From the cell containing the given text, extract its center point as [x, y] coordinate. 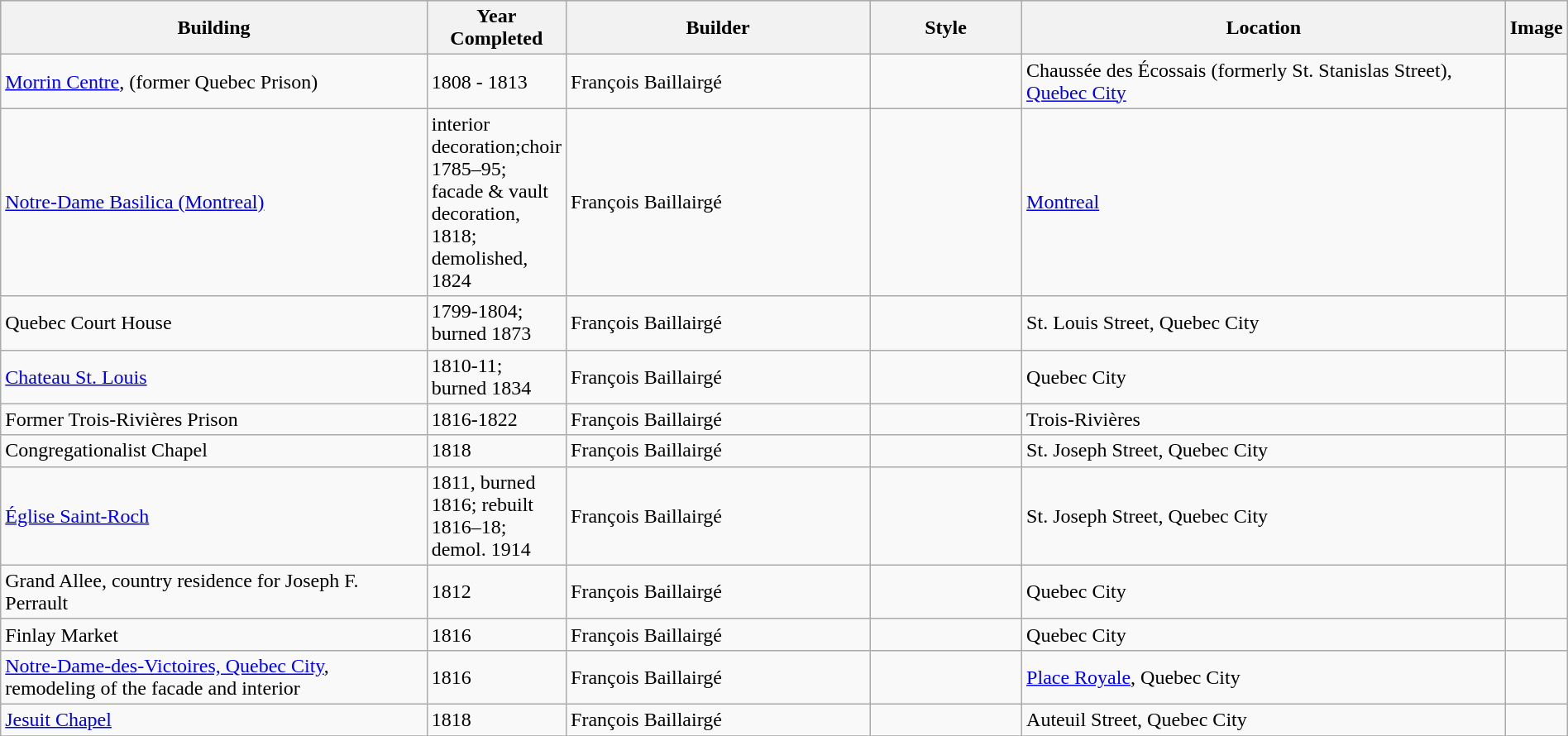
1808 - 1813 [496, 81]
Year Completed [496, 28]
Image [1537, 28]
Congregationalist Chapel [213, 451]
Chaussée des Écossais (formerly St. Stanislas Street), Quebec City [1264, 81]
St. Louis Street, Quebec City [1264, 323]
Grand Allee, country residence for Joseph F. Perrault [213, 592]
Place Royale, Quebec City [1264, 676]
Former Trois-Rivières Prison [213, 419]
interior decoration;choir 1785–95; facade & vault decoration, 1818; demolished, 1824 [496, 202]
1799-1804; burned 1873 [496, 323]
Morrin Centre, (former Quebec Prison) [213, 81]
1811, burned 1816; rebuilt 1816–18; demol. 1914 [496, 516]
Notre-Dame-des-Victoires, Quebec City, remodeling of the facade and interior [213, 676]
Builder [718, 28]
Auteuil Street, Quebec City [1264, 719]
Jesuit Chapel [213, 719]
Location [1264, 28]
Notre-Dame Basilica (Montreal) [213, 202]
Trois-Rivières [1264, 419]
Style [946, 28]
Finlay Market [213, 634]
Montreal [1264, 202]
Chateau St. Louis [213, 377]
Building [213, 28]
1812 [496, 592]
Quebec Court House [213, 323]
1816-1822 [496, 419]
Église Saint-Roch [213, 516]
1810-11; burned 1834 [496, 377]
